Return [x, y] of the center of cell containing provided text 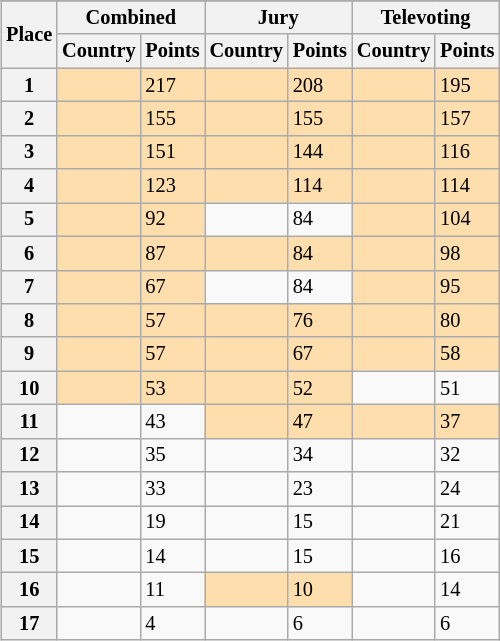
32 [467, 455]
23 [320, 489]
12 [29, 455]
76 [320, 321]
21 [467, 523]
Televoting [426, 18]
80 [467, 321]
157 [467, 119]
9 [29, 354]
51 [467, 388]
3 [29, 152]
Place [29, 34]
43 [172, 422]
53 [172, 388]
208 [320, 85]
116 [467, 152]
87 [172, 253]
17 [29, 624]
37 [467, 422]
19 [172, 523]
34 [320, 455]
58 [467, 354]
13 [29, 489]
8 [29, 321]
47 [320, 422]
35 [172, 455]
195 [467, 85]
2 [29, 119]
5 [29, 220]
24 [467, 489]
104 [467, 220]
1 [29, 85]
95 [467, 287]
Jury [278, 18]
123 [172, 186]
33 [172, 489]
98 [467, 253]
217 [172, 85]
7 [29, 287]
Combined [130, 18]
52 [320, 388]
144 [320, 152]
151 [172, 152]
92 [172, 220]
